Determine the [x, y] coordinate at the center of the cell enclosing the given text.  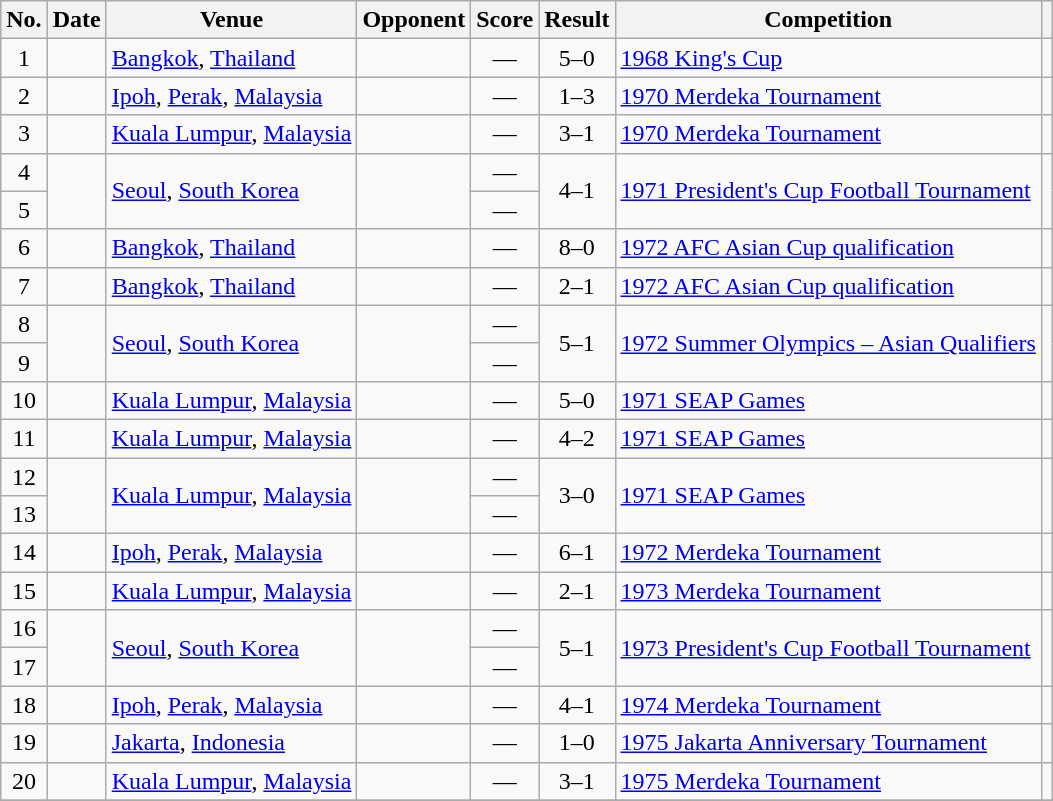
1974 Merdeka Tournament [828, 705]
20 [24, 781]
14 [24, 553]
5 [24, 210]
Opponent [414, 20]
Score [505, 20]
8 [24, 324]
6–1 [577, 553]
13 [24, 515]
1973 Merdeka Tournament [828, 591]
2 [24, 96]
Venue [232, 20]
4–2 [577, 438]
1972 Summer Olympics – Asian Qualifiers [828, 343]
1972 Merdeka Tournament [828, 553]
3 [24, 134]
No. [24, 20]
3–0 [577, 496]
4 [24, 172]
8–0 [577, 248]
18 [24, 705]
10 [24, 400]
1973 President's Cup Football Tournament [828, 648]
1968 King's Cup [828, 58]
1971 President's Cup Football Tournament [828, 191]
Date [76, 20]
Jakarta, Indonesia [232, 743]
1 [24, 58]
12 [24, 477]
7 [24, 286]
1–0 [577, 743]
Result [577, 20]
1975 Jakarta Anniversary Tournament [828, 743]
11 [24, 438]
Competition [828, 20]
19 [24, 743]
1975 Merdeka Tournament [828, 781]
6 [24, 248]
1–3 [577, 96]
17 [24, 667]
15 [24, 591]
16 [24, 629]
9 [24, 362]
